For the text-containing cell, return its midpoint in (X, Y) coordinate format. 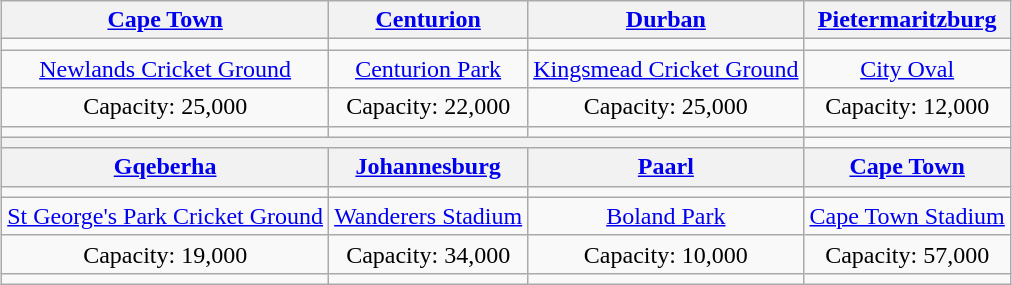
St George's Park Cricket Ground (166, 216)
Kingsmead Cricket Ground (666, 69)
Capacity: 12,000 (907, 107)
Newlands Cricket Ground (166, 69)
Capacity: 34,000 (428, 254)
Boland Park (666, 216)
Capacity: 57,000 (907, 254)
Paarl (666, 167)
Centurion Park (428, 69)
Capacity: 10,000 (666, 254)
Johannesburg (428, 167)
Pietermaritzburg (907, 20)
Cape Town Stadium (907, 216)
Capacity: 19,000 (166, 254)
Centurion (428, 20)
Durban (666, 20)
City Oval (907, 69)
Capacity: 22,000 (428, 107)
Gqeberha (166, 167)
Wanderers Stadium (428, 216)
